Search for the cell housing the specified text and yield its [x, y] center coordinate. 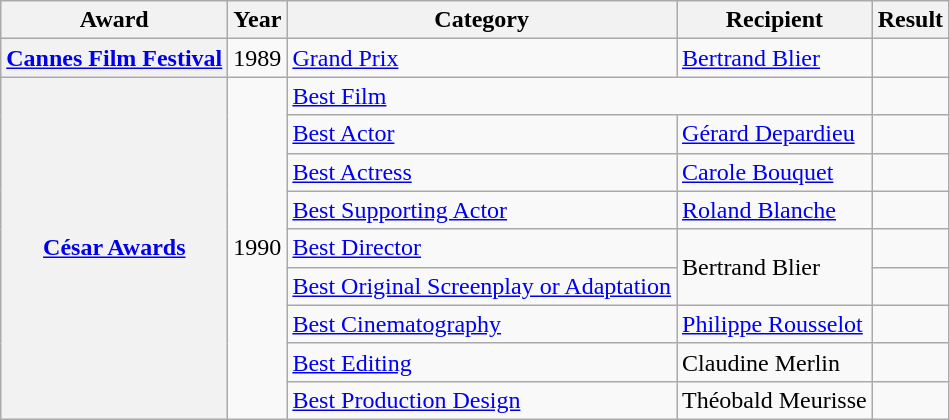
Year [258, 20]
Claudine Merlin [775, 362]
Best Editing [482, 362]
Category [482, 20]
1990 [258, 248]
Best Director [482, 248]
Théobald Meurisse [775, 400]
Carole Bouquet [775, 172]
Best Production Design [482, 400]
Result [910, 20]
Best Actor [482, 134]
Grand Prix [482, 58]
Recipient [775, 20]
Best Cinematography [482, 324]
Gérard Depardieu [775, 134]
Philippe Rousselot [775, 324]
Award [114, 20]
Best Supporting Actor [482, 210]
1989 [258, 58]
Cannes Film Festival [114, 58]
Roland Blanche [775, 210]
César Awards [114, 248]
Best Actress [482, 172]
Best Original Screenplay or Adaptation [482, 286]
Best Film [580, 96]
